Scan for the cell matching the given text and deliver its (x, y) coordinate at center. 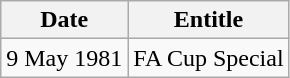
Date (64, 20)
9 May 1981 (64, 58)
FA Cup Special (208, 58)
Entitle (208, 20)
